Extract the [X, Y] coordinate from the center of the cell holding the provided text.  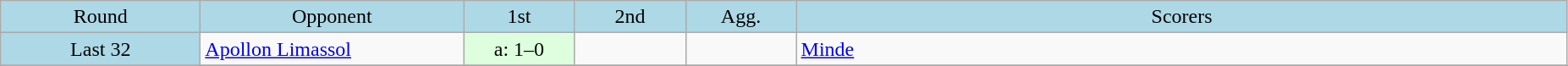
Minde [1181, 49]
Round [101, 17]
Last 32 [101, 49]
Scorers [1181, 17]
2nd [630, 17]
Apollon Limassol [332, 49]
1st [520, 17]
Opponent [332, 17]
Agg. [741, 17]
a: 1–0 [520, 49]
